Capture the cell that displays the provided text and extract its [X, Y] central coordinate. 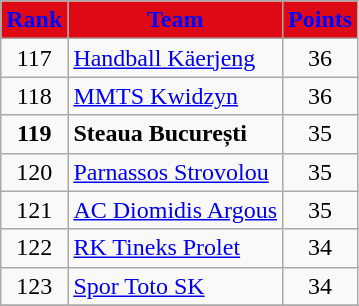
122 [34, 248]
Rank [34, 20]
119 [34, 134]
Steaua București [176, 134]
Handball Käerjeng [176, 58]
118 [34, 96]
117 [34, 58]
Parnassos Strovolou [176, 172]
123 [34, 286]
RK Tineks Prolet [176, 248]
AC Diomidis Argous [176, 210]
Spor Toto SK [176, 286]
MMTS Kwidzyn [176, 96]
120 [34, 172]
121 [34, 210]
Points [320, 20]
Team [176, 20]
